Return the [x, y] coordinate for the center point of the cell that contains the specified text.  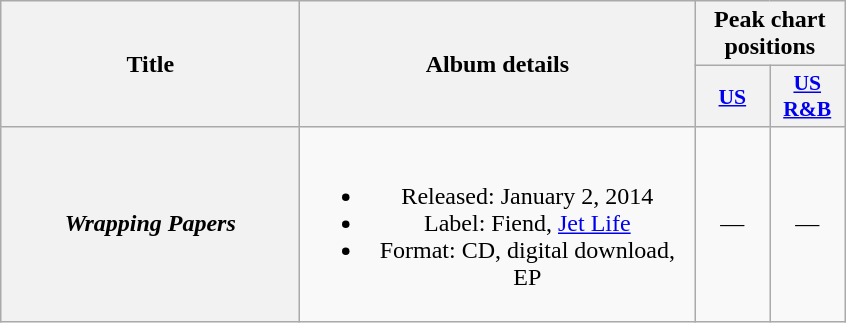
Wrapping Papers [150, 224]
US R&B [808, 96]
US [732, 96]
Album details [498, 64]
Peak chart positions [770, 34]
Released: January 2, 2014Label: Fiend, Jet LifeFormat: CD, digital download, EP [498, 224]
Title [150, 64]
